Find where the given text appears and provide that cell's center as (X, Y) coordinate. 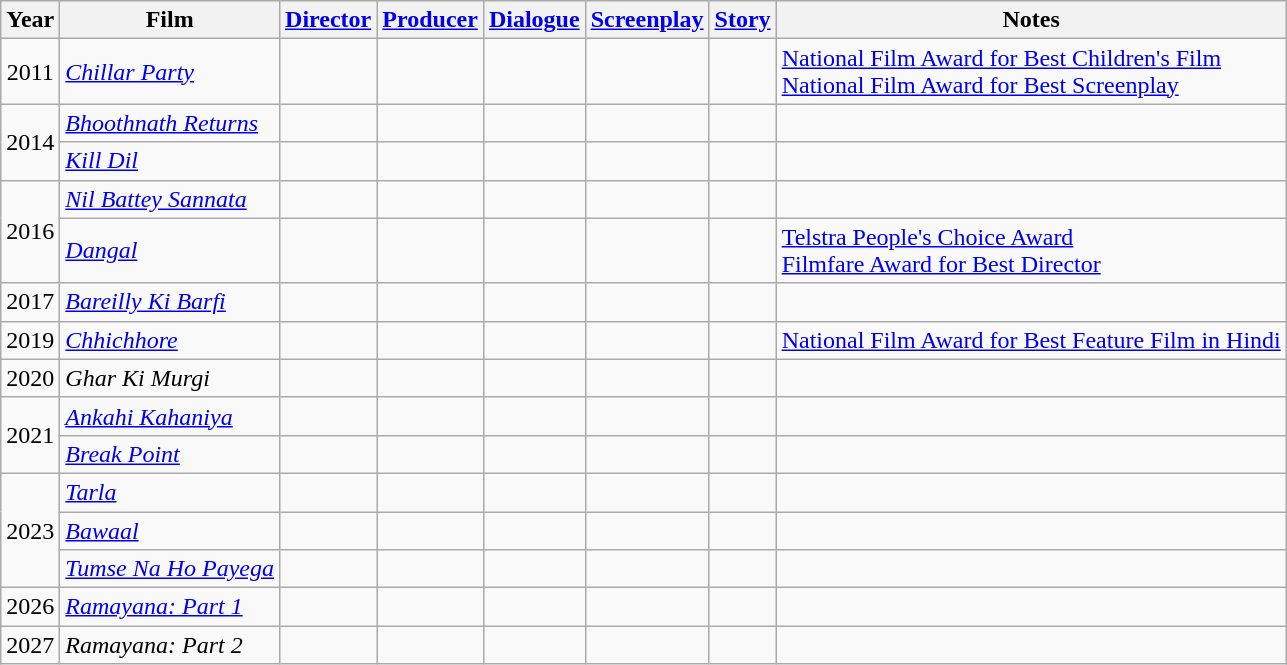
2017 (30, 302)
National Film Award for Best Children's FilmNational Film Award for Best Screenplay (1031, 72)
Break Point (170, 454)
2023 (30, 530)
Screenplay (647, 20)
Tumse Na Ho Payega (170, 569)
2014 (30, 142)
Ramayana: Part 2 (170, 645)
2027 (30, 645)
Ghar Ki Murgi (170, 378)
Ramayana: Part 1 (170, 607)
Bareilly Ki Barfi (170, 302)
2011 (30, 72)
Nil Battey Sannata (170, 199)
2019 (30, 340)
National Film Award for Best Feature Film in Hindi (1031, 340)
Bhoothnath Returns (170, 123)
2021 (30, 435)
Chhichhore (170, 340)
Dialogue (534, 20)
Tarla (170, 492)
2020 (30, 378)
Ankahi Kahaniya (170, 416)
Dangal (170, 250)
Bawaal (170, 531)
Kill Dil (170, 161)
Story (742, 20)
Director (328, 20)
2026 (30, 607)
2016 (30, 232)
Year (30, 20)
Producer (430, 20)
Telstra People's Choice AwardFilmfare Award for Best Director (1031, 250)
Chillar Party (170, 72)
Notes (1031, 20)
Film (170, 20)
